Identify which cell holds the provided text, then report its (X, Y) central coordinate. 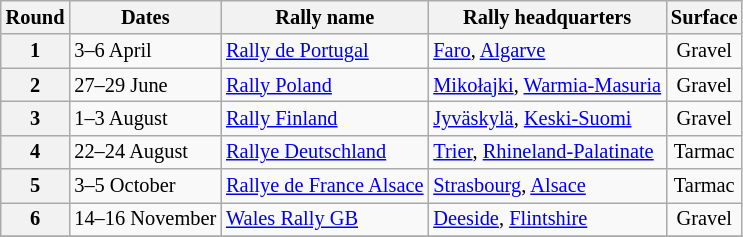
2 (36, 85)
4 (36, 152)
1 (36, 51)
Dates (145, 17)
Rally headquarters (547, 17)
Faro, Algarve (547, 51)
Rallye Deutschland (324, 152)
Strasbourg, Alsace (547, 186)
Surface (704, 17)
22–24 August (145, 152)
6 (36, 219)
27–29 June (145, 85)
Wales Rally GB (324, 219)
Rally de Portugal (324, 51)
5 (36, 186)
Round (36, 17)
3–5 October (145, 186)
Rally name (324, 17)
3–6 April (145, 51)
Rally Finland (324, 118)
Deeside, Flintshire (547, 219)
1–3 August (145, 118)
Jyväskylä, Keski-Suomi (547, 118)
Mikołajki, Warmia-Masuria (547, 85)
3 (36, 118)
Rallye de France Alsace (324, 186)
Rally Poland (324, 85)
14–16 November (145, 219)
Trier, Rhineland-Palatinate (547, 152)
